Scan for the cell matching the given text and deliver its [X, Y] coordinate at center. 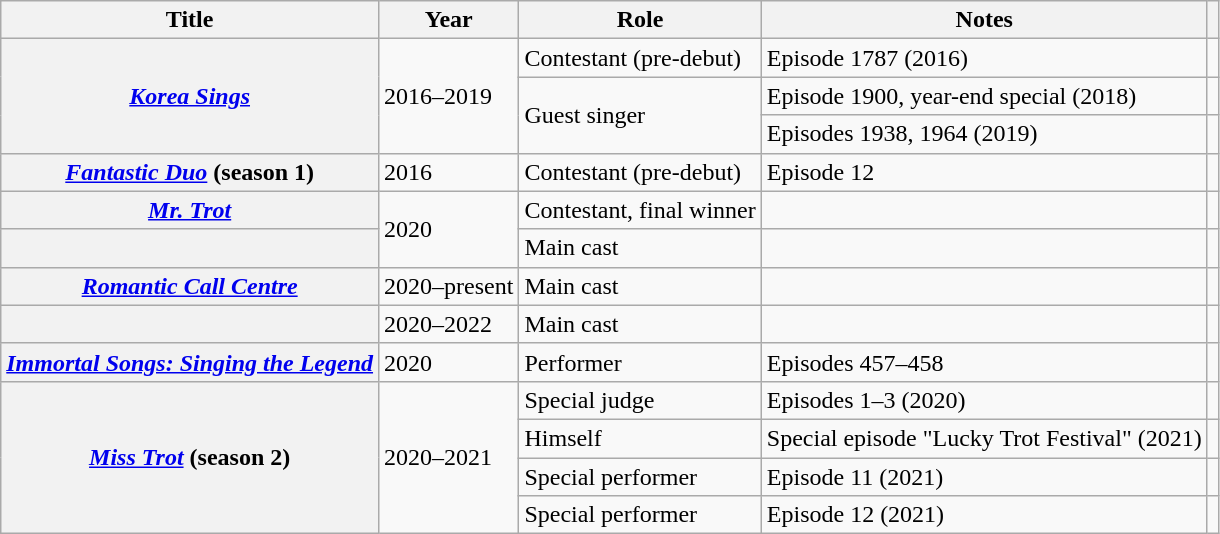
Immortal Songs: Singing the Legend [190, 362]
Fantastic Duo (season 1) [190, 172]
Episode 12 [984, 172]
2020–present [449, 286]
Himself [640, 438]
2020–2021 [449, 457]
Romantic Call Centre [190, 286]
Contestant, final winner [640, 210]
Year [449, 20]
Episode 1900, year-end special (2018) [984, 96]
Special episode "Lucky Trot Festival" (2021) [984, 438]
Mr. Trot [190, 210]
Episode 12 (2021) [984, 515]
Special judge [640, 400]
Guest singer [640, 115]
Episode 1787 (2016) [984, 58]
2016 [449, 172]
Notes [984, 20]
Title [190, 20]
2016–2019 [449, 96]
Episodes 1–3 (2020) [984, 400]
Episode 11 (2021) [984, 477]
Performer [640, 362]
Role [640, 20]
Episodes 457–458 [984, 362]
Miss Trot (season 2) [190, 457]
2020–2022 [449, 324]
Korea Sings [190, 96]
Episodes 1938, 1964 (2019) [984, 134]
